Search for the cell housing the specified text and yield its (X, Y) center coordinate. 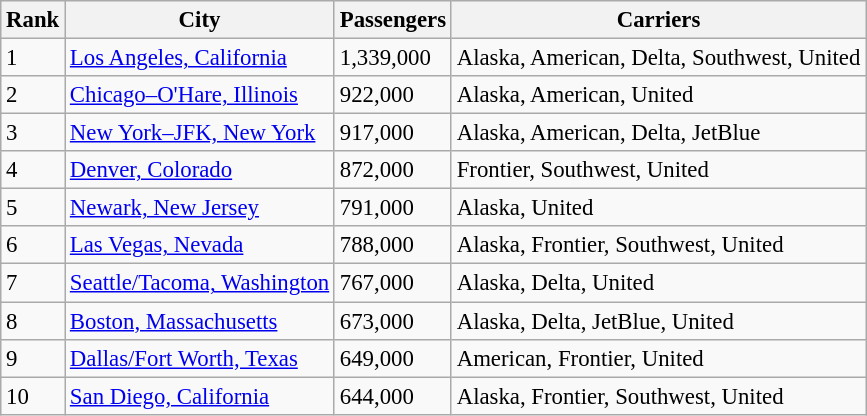
7 (33, 283)
New York–JFK, New York (200, 133)
5 (33, 208)
922,000 (392, 95)
Chicago–O'Hare, Illinois (200, 95)
Frontier, Southwest, United (658, 170)
Las Vegas, Nevada (200, 245)
Denver, Colorado (200, 170)
American, Frontier, United (658, 358)
San Diego, California (200, 396)
9 (33, 358)
673,000 (392, 321)
767,000 (392, 283)
Alaska, United (658, 208)
Passengers (392, 20)
2 (33, 95)
Boston, Massachusetts (200, 321)
Newark, New Jersey (200, 208)
788,000 (392, 245)
1 (33, 58)
8 (33, 321)
Seattle/Tacoma, Washington (200, 283)
Alaska, Delta, JetBlue, United (658, 321)
917,000 (392, 133)
Carriers (658, 20)
Dallas/Fort Worth, Texas (200, 358)
Alaska, American, Delta, Southwest, United (658, 58)
649,000 (392, 358)
Los Angeles, California (200, 58)
791,000 (392, 208)
10 (33, 396)
872,000 (392, 170)
4 (33, 170)
Alaska, American, United (658, 95)
City (200, 20)
644,000 (392, 396)
6 (33, 245)
1,339,000 (392, 58)
Rank (33, 20)
3 (33, 133)
Alaska, American, Delta, JetBlue (658, 133)
Alaska, Delta, United (658, 283)
